Determine the (X, Y) coordinate at the center of the cell enclosing the given text.  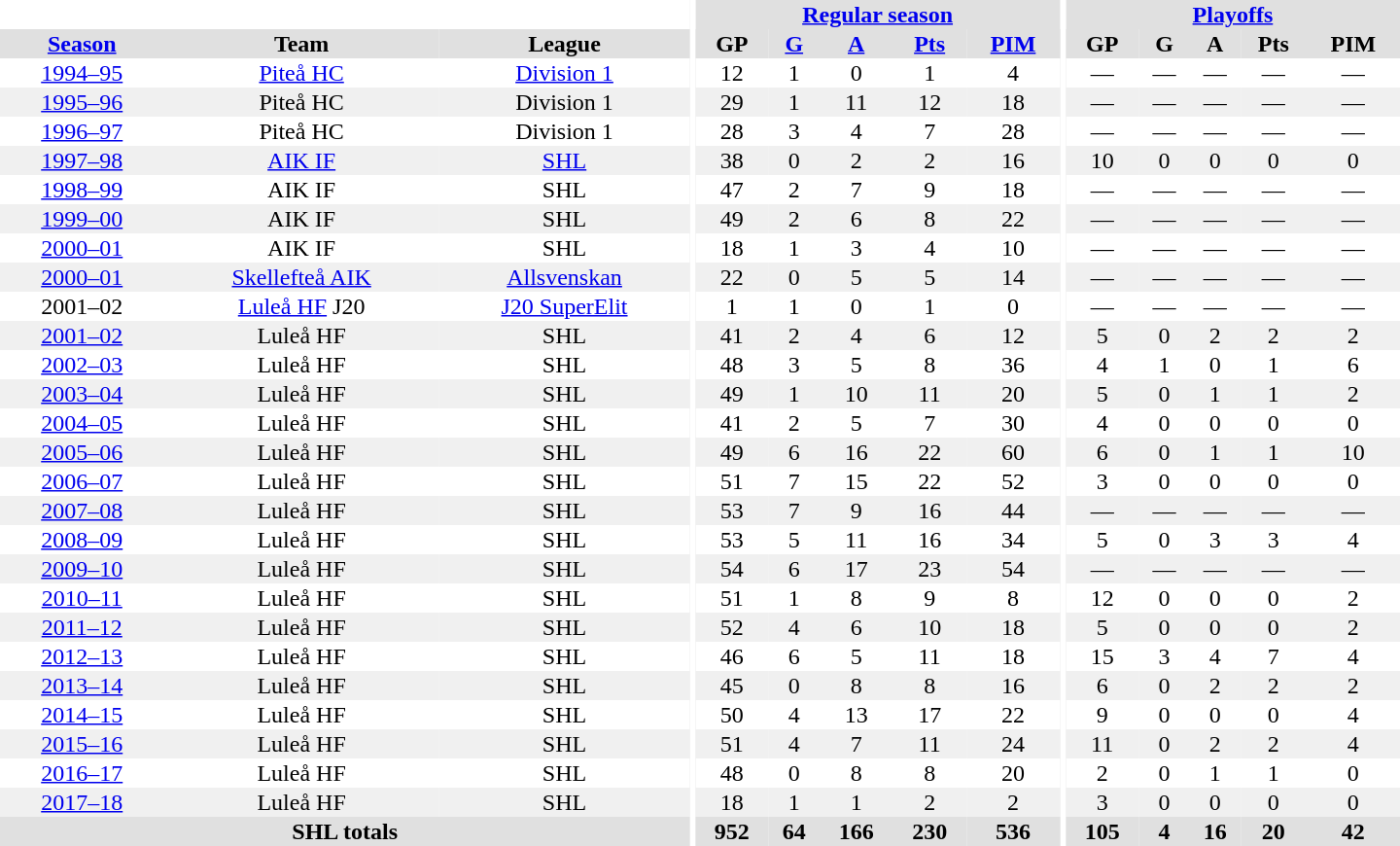
2012–13 (82, 656)
47 (732, 190)
2011–12 (82, 627)
Team (301, 44)
1995–96 (82, 102)
2017–18 (82, 802)
166 (857, 831)
2004–05 (82, 423)
23 (929, 569)
1998–99 (82, 190)
Playoffs (1233, 15)
34 (1013, 540)
2016–17 (82, 773)
1997–98 (82, 160)
2015–16 (82, 744)
1994–95 (82, 73)
1999–00 (82, 219)
536 (1013, 831)
2014–15 (82, 715)
50 (732, 715)
2003–04 (82, 394)
36 (1013, 365)
24 (1013, 744)
2007–08 (82, 511)
44 (1013, 511)
SHL totals (344, 831)
105 (1102, 831)
2009–10 (82, 569)
Luleå HF J20 (301, 306)
2013–14 (82, 686)
Allsvenskan (565, 277)
Skellefteå AIK (301, 277)
29 (732, 102)
2002–03 (82, 365)
2005–06 (82, 452)
1996–97 (82, 131)
2006–07 (82, 481)
Season (82, 44)
League (565, 44)
64 (794, 831)
30 (1013, 423)
45 (732, 686)
2008–09 (82, 540)
14 (1013, 277)
230 (929, 831)
60 (1013, 452)
Regular season (877, 15)
46 (732, 656)
952 (732, 831)
38 (732, 160)
J20 SuperElit (565, 306)
42 (1353, 831)
13 (857, 715)
2010–11 (82, 598)
